Extract the (x, y) coordinate from the center of the cell holding the provided text.  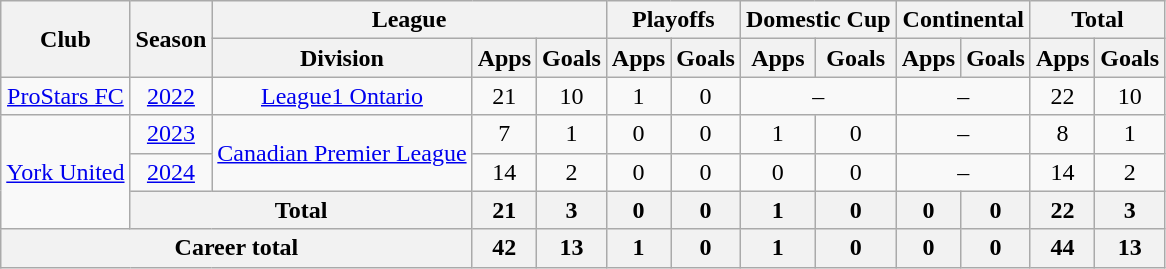
Division (342, 58)
ProStars FC (66, 96)
2023 (171, 134)
42 (504, 248)
Season (171, 39)
44 (1062, 248)
Playoffs (673, 20)
Domestic Cup (818, 20)
Continental (963, 20)
League (409, 20)
8 (1062, 134)
7 (504, 134)
2022 (171, 96)
York United (66, 172)
Career total (236, 248)
League1 Ontario (342, 96)
Canadian Premier League (342, 153)
2024 (171, 172)
Club (66, 39)
